Search for the cell housing the specified text and yield its (x, y) center coordinate. 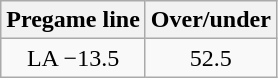
Pregame line (74, 20)
Over/under (210, 20)
52.5 (210, 58)
LA −13.5 (74, 58)
